Search for the cell housing the specified text and yield its (X, Y) center coordinate. 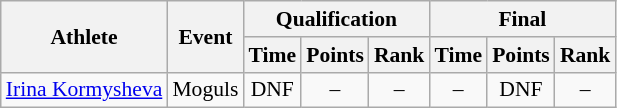
Athlete (84, 36)
Event (205, 36)
Irina Kormysheva (84, 90)
Final (522, 19)
Moguls (205, 90)
Qualification (336, 19)
